For the text-containing cell, return its midpoint in [X, Y] coordinate format. 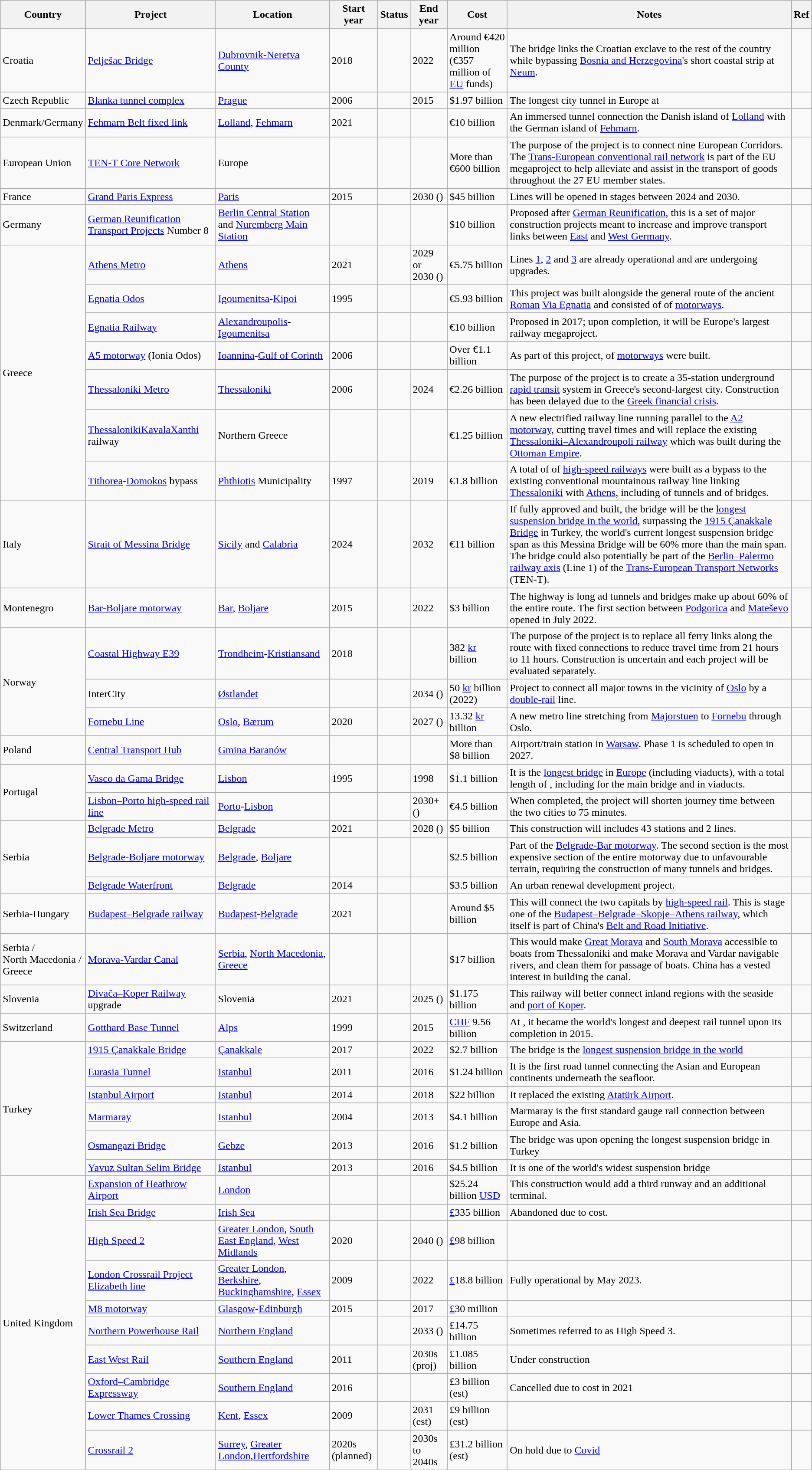
Blanka tunnel complex [151, 100]
European Union [43, 162]
2020s (planned) [354, 1450]
Project to connect all major towns in the vicinity of Oslo by a double-rail line. [649, 693]
Lolland, Fehmarn [272, 122]
Montenegro [43, 608]
Irish Sea Bridge [151, 1212]
Fully operational by May 2023. [649, 1280]
Crossrail 2 [151, 1450]
Switzerland [43, 1027]
€2.26 billion [477, 389]
2019 [429, 481]
2004 [354, 1117]
Strait of Messina Bridge [151, 545]
Athens [272, 265]
Italy [43, 545]
It is one of the world's widest suspension bridge [649, 1168]
2030s (proj) [429, 1359]
Serbia, North Macedonia, Greece [272, 959]
East West Rail [151, 1359]
Under construction [649, 1359]
$4.5 billion [477, 1168]
Proposed in 2017; upon completion, it will be Europe's largest railway megaproject. [649, 327]
Trondheim-Kristiansand [272, 653]
United Kingdom [43, 1323]
Cost [477, 15]
TEN-T Core Network [151, 162]
Lisbon [272, 778]
€5.93 billion [477, 299]
Egnatia Railway [151, 327]
Østlandet [272, 693]
Notes [649, 15]
Oxford–Cambridge Expressway [151, 1388]
2027 () [429, 722]
Eurasia Tunnel [151, 1073]
When completed, the project will shorten journey time between the two cities to 75 minutes. [649, 806]
Lisbon–Porto high-speed rail line [151, 806]
2028 () [429, 829]
Tithorea-Domokos bypass [151, 481]
Location [272, 15]
Budapest–Belgrade railway [151, 913]
Athens Metro [151, 265]
Belgrade-Boljare motorway [151, 857]
Over €1.1 billion [477, 355]
Kent, Essex [272, 1415]
Fornebu Line [151, 722]
Belgrade, Boljare [272, 857]
2030+() [429, 806]
$3 billion [477, 608]
2033 () [429, 1331]
Irish Sea [272, 1212]
Egnatia Odos [151, 299]
Morava-Vardar Canal [151, 959]
£18.8 billion [477, 1280]
382 kr billion [477, 653]
A5 motorway (Ionia Odos) [151, 355]
High Speed 2 [151, 1240]
£30 million [477, 1309]
Surrey, Greater London,Hertfordshire [272, 1450]
£14.75 billion [477, 1331]
€1.25 billion [477, 436]
Norway [43, 682]
$5 billion [477, 829]
Belgrade Waterfront [151, 885]
Thessaloniki [272, 389]
InterCity [151, 693]
This project was built alongside the general route of the ancient Roman Via Egnatia and consisted of of motorways. [649, 299]
Coastal Highway E39 [151, 653]
£3 billion (est) [477, 1388]
Marmaray [151, 1117]
Around $5 billion [477, 913]
It is the longest bridge in Europe (including viaducts), with a total length of , including for the main bridge and in viaducts. [649, 778]
Status [394, 15]
Turkey [43, 1109]
Yavuz Sultan Selim Bridge [151, 1168]
End year [429, 15]
Abandoned due to cost. [649, 1212]
£335 billion [477, 1212]
Greater London, South East England, West Midlands [272, 1240]
Cancelled due to cost in 2021 [649, 1388]
France [43, 197]
More than $8 billion [477, 750]
Denmark/Germany [43, 122]
Poland [43, 750]
Bar, Boljare [272, 608]
An urban renewal development project. [649, 885]
Sicily and Calabria [272, 545]
1997 [354, 481]
Northern Greece [272, 436]
$1.1 billion [477, 778]
As part of this project, of motorways were built. [649, 355]
Serbia [43, 857]
Europe [272, 162]
13.32 kr billion [477, 722]
Phthiotis Municipality [272, 481]
$1.175 billion [477, 999]
$1.24 billion [477, 1073]
On hold due to Covid [649, 1450]
Northern England [272, 1331]
The bridge is the longest suspension bridge in the world [649, 1050]
Pelješac Bridge [151, 60]
Bar-Boljare motorway [151, 608]
Dubrovnik-Neretva County [272, 60]
2030sto 2040s [429, 1450]
Alps [272, 1027]
More than €600 billion [477, 162]
Grand Paris Express [151, 197]
Airport/train station in Warsaw. Phase 1 is scheduled to open in 2027. [649, 750]
German Reunification Transport Projects Number 8 [151, 225]
2032 [429, 545]
2040 () [429, 1240]
Osmangazi Bridge [151, 1145]
ThessalonikiKavalaXanthi railway [151, 436]
2031 (est) [429, 1415]
Fehmarn Belt fixed link [151, 122]
This railway will better connect inland regions with the seaside and port of Koper. [649, 999]
Oslo, Bærum [272, 722]
Ioannina-Gulf of Corinth [272, 355]
$1.2 billion [477, 1145]
Çanakkale [272, 1050]
£98 billion [477, 1240]
At , it became the world's longest and deepest rail tunnel upon its completion in 2015. [649, 1027]
€1.8 billion [477, 481]
The bridge links the Croatian exclave to the rest of the country while bypassing Bosnia and Herzegovina's short coastal strip at Neum. [649, 60]
Northern Powerhouse Rail [151, 1331]
Gmina Baranów [272, 750]
2025 () [429, 999]
Belgrade Metro [151, 829]
Thessaloniki Metro [151, 389]
€5.75 billion [477, 265]
An immersed tunnel connection the Danish island of Lolland with the German island of Fehmarn. [649, 122]
It is the first road tunnel connecting the Asian and European continents underneath the seafloor. [649, 1073]
50 kr billion (2022) [477, 693]
The bridge was upon opening the longest suspension bridge in Turkey [649, 1145]
2034 () [429, 693]
Serbia-Hungary [43, 913]
This construction would add a third runway and an additional terminal. [649, 1190]
Divača–Koper Railway upgrade [151, 999]
Serbia /North Macedonia /Greece [43, 959]
Central Transport Hub [151, 750]
Greece [43, 373]
Greater London, Berkshire, Buckinghamshire, Essex [272, 1280]
Lower Thames Crossing [151, 1415]
London [272, 1190]
Expansion of Heathrow Airport [151, 1190]
A new metro line stretching from Majorstuen to Fornebu through Oslo. [649, 722]
London Crossrail Project Elizabeth line [151, 1280]
Vasco da Gama Bridge [151, 778]
Czech Republic [43, 100]
$17 billion [477, 959]
Istanbul Airport [151, 1095]
$10 billion [477, 225]
1999 [354, 1027]
Prague [272, 100]
2030 () [429, 197]
$25.24 billion USD [477, 1190]
Marmaray is the first standard gauge rail connection between Europe and Asia. [649, 1117]
Berlin Central Station and Nuremberg Main Station [272, 225]
Gebze [272, 1145]
Country [43, 15]
Glasgow-Edinburgh [272, 1309]
$4.1 billion [477, 1117]
$45 billion [477, 197]
Gotthard Base Tunnel [151, 1027]
€4.5 billion [477, 806]
Portugal [43, 792]
Budapest-Belgrade [272, 913]
The longest city tunnel in Europe at [649, 100]
Lines 1, 2 and 3 are already operational and are undergoing upgrades. [649, 265]
Ref [802, 15]
Sometimes referred to as High Speed 3. [649, 1331]
Germany [43, 225]
Start year [354, 15]
Igoumenitsa-Kipoi [272, 299]
Around €420 million (€357 million of EU funds) [477, 60]
Project [151, 15]
Croatia [43, 60]
£9 billion (est) [477, 1415]
$22 billion [477, 1095]
It replaced the existing Atatürk Airport. [649, 1095]
$2.7 billion [477, 1050]
M8 motorway [151, 1309]
1998 [429, 778]
2029 or 2030 () [429, 265]
$2.5 billion [477, 857]
1915 Çanakkale Bridge [151, 1050]
€11 billion [477, 545]
$3.5 billion [477, 885]
£31.2 billion (est) [477, 1450]
$1.97 billion [477, 100]
Porto-Lisbon [272, 806]
£1.085 billion [477, 1359]
CHF 9.56 billion [477, 1027]
Alexandroupolis-Igoumenitsa [272, 327]
Lines will be opened in stages between 2024 and 2030. [649, 197]
Paris [272, 197]
This construction will includes 43 stations and 2 lines. [649, 829]
